Return the [x, y] coordinate for the center point of the cell that contains the specified text.  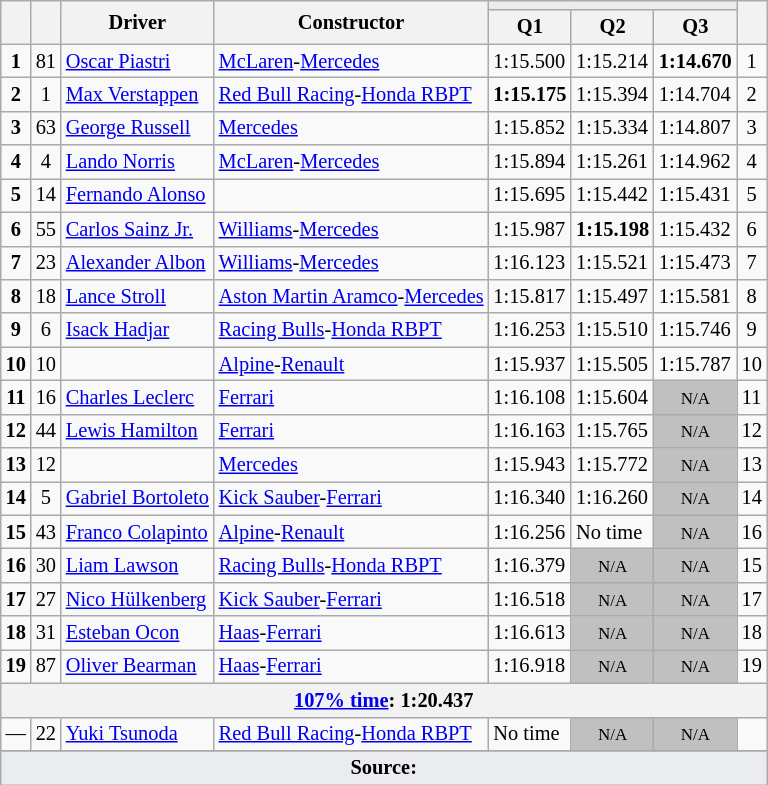
Q1 [530, 27]
1:15.505 [612, 364]
1:15.431 [696, 195]
1:16.518 [530, 599]
Constructor [352, 22]
1:16.253 [530, 330]
1:15.394 [612, 94]
1:16.256 [530, 532]
1:15.198 [612, 229]
43 [46, 532]
1:14.962 [696, 162]
1:15.765 [612, 431]
1:14.704 [696, 94]
1:15.334 [612, 128]
1:15.497 [612, 296]
Isack Hadjar [138, 330]
Franco Colapinto [138, 532]
55 [46, 229]
Aston Martin Aramco-Mercedes [352, 296]
30 [46, 565]
Oscar Piastri [138, 61]
107% time: 1:20.437 [384, 700]
Charles Leclerc [138, 397]
1:15.695 [530, 195]
1:14.807 [696, 128]
1:16.163 [530, 431]
1:15.521 [612, 263]
27 [46, 599]
1:15.937 [530, 364]
1:16.613 [530, 633]
1:15.772 [612, 465]
— [16, 734]
22 [46, 734]
George Russell [138, 128]
Alexander Albon [138, 263]
1:16.340 [530, 498]
31 [46, 633]
1:15.214 [612, 61]
Fernando Alonso [138, 195]
1:15.787 [696, 364]
1:16.108 [530, 397]
1:14.670 [696, 61]
63 [46, 128]
1:15.817 [530, 296]
Lance Stroll [138, 296]
Lando Norris [138, 162]
1:15.432 [696, 229]
1:16.379 [530, 565]
23 [46, 263]
Liam Lawson [138, 565]
1:15.852 [530, 128]
1:15.581 [696, 296]
Gabriel Bortoleto [138, 498]
1:16.260 [612, 498]
Source: [384, 767]
1:15.894 [530, 162]
1:16.123 [530, 263]
1:15.987 [530, 229]
Nico Hülkenberg [138, 599]
Q3 [696, 27]
Lewis Hamilton [138, 431]
1:15.943 [530, 465]
1:15.473 [696, 263]
1:15.261 [612, 162]
81 [46, 61]
Oliver Bearman [138, 666]
87 [46, 666]
Carlos Sainz Jr. [138, 229]
1:15.746 [696, 330]
Q2 [612, 27]
1:15.500 [530, 61]
1:15.510 [612, 330]
Yuki Tsunoda [138, 734]
Max Verstappen [138, 94]
1:15.442 [612, 195]
1:15.604 [612, 397]
1:15.175 [530, 94]
Esteban Ocon [138, 633]
44 [46, 431]
Driver [138, 22]
1:16.918 [530, 666]
